For the text-containing cell, return its midpoint in (X, Y) coordinate format. 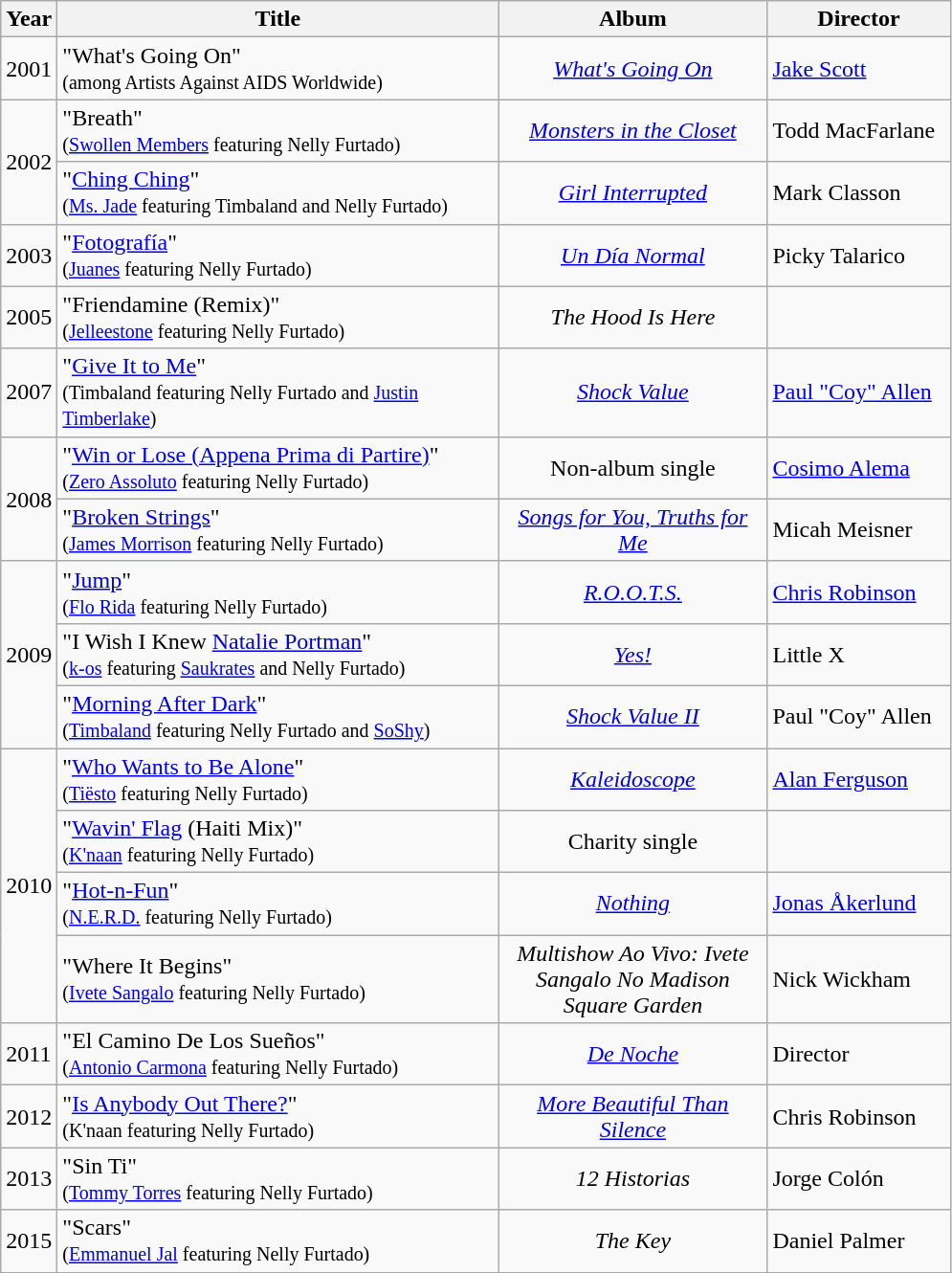
"Hot-n-Fun" (N.E.R.D. featuring Nelly Furtado) (277, 904)
Songs for You, Truths for Me (633, 530)
2009 (29, 655)
Jake Scott (859, 69)
Jonas Åkerlund (859, 904)
Shock Value II (633, 716)
Jorge Colón (859, 1179)
Little X (859, 655)
"Broken Strings" (James Morrison featuring Nelly Furtado) (277, 530)
"I Wish I Knew Natalie Portman" (k-os featuring Saukrates and Nelly Furtado) (277, 655)
2007 (29, 392)
Non-album single (633, 467)
2011 (29, 1055)
2001 (29, 69)
Monsters in the Closet (633, 130)
"Is Anybody Out There?" (K'naan featuring Nelly Furtado) (277, 1116)
The Key (633, 1240)
Micah Meisner (859, 530)
De Noche (633, 1055)
Daniel Palmer (859, 1240)
"Who Wants to Be Alone" (Tiësto featuring Nelly Furtado) (277, 779)
Un Día Normal (633, 255)
"Friendamine (Remix)" (Jelleestone featuring Nelly Furtado) (277, 318)
Mark Classon (859, 193)
Todd MacFarlane (859, 130)
Shock Value (633, 392)
"Give It to Me" (Timbaland featuring Nelly Furtado and Justin Timberlake) (277, 392)
Girl Interrupted (633, 193)
R.O.O.T.S. (633, 592)
"Wavin' Flag (Haiti Mix)" (K'naan featuring Nelly Furtado) (277, 842)
Album (633, 19)
What's Going On (633, 69)
Charity single (633, 842)
"Jump" (Flo Rida featuring Nelly Furtado) (277, 592)
2015 (29, 1240)
Kaleidoscope (633, 779)
Yes! (633, 655)
Nothing (633, 904)
2003 (29, 255)
Multishow Ao Vivo: Ivete Sangalo No Madison Square Garden (633, 979)
2005 (29, 318)
"What's Going On" (among Artists Against AIDS Worldwide) (277, 69)
"Breath" (Swollen Members featuring Nelly Furtado) (277, 130)
Alan Ferguson (859, 779)
Picky Talarico (859, 255)
Cosimo Alema (859, 467)
"Fotografía" (Juanes featuring Nelly Furtado) (277, 255)
12 Historias (633, 1179)
The Hood Is Here (633, 318)
2010 (29, 886)
Nick Wickham (859, 979)
Title (277, 19)
"Win or Lose (Appena Prima di Partire)" (Zero Assoluto featuring Nelly Furtado) (277, 467)
"Where It Begins" (Ivete Sangalo featuring Nelly Furtado) (277, 979)
More Beautiful Than Silence (633, 1116)
2002 (29, 162)
"Scars" (Emmanuel Jal featuring Nelly Furtado) (277, 1240)
"El Camino De Los Sueños" (Antonio Carmona featuring Nelly Furtado) (277, 1055)
"Ching Ching" (Ms. Jade featuring Timbaland and Nelly Furtado) (277, 193)
Year (29, 19)
"Morning After Dark" (Timbaland featuring Nelly Furtado and SoShy) (277, 716)
2012 (29, 1116)
"Sin Ti" (Tommy Torres featuring Nelly Furtado) (277, 1179)
2008 (29, 499)
2013 (29, 1179)
